Extract the [x, y] coordinate from the center of the cell holding the provided text.  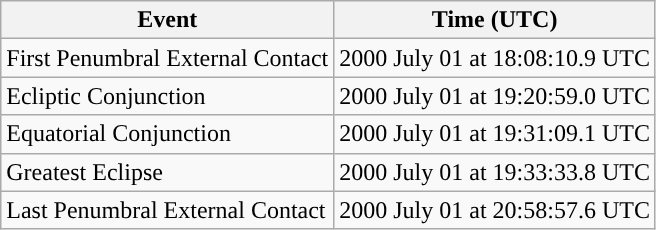
Time (UTC) [495, 20]
First Penumbral External Contact [168, 58]
2000 July 01 at 19:31:09.1 UTC [495, 134]
2000 July 01 at 19:33:33.8 UTC [495, 172]
Ecliptic Conjunction [168, 96]
2000 July 01 at 20:58:57.6 UTC [495, 210]
2000 July 01 at 19:20:59.0 UTC [495, 96]
2000 July 01 at 18:08:10.9 UTC [495, 58]
Greatest Eclipse [168, 172]
Equatorial Conjunction [168, 134]
Last Penumbral External Contact [168, 210]
Event [168, 20]
